Determine the (x, y) coordinate at the center of the cell enclosing the given text.  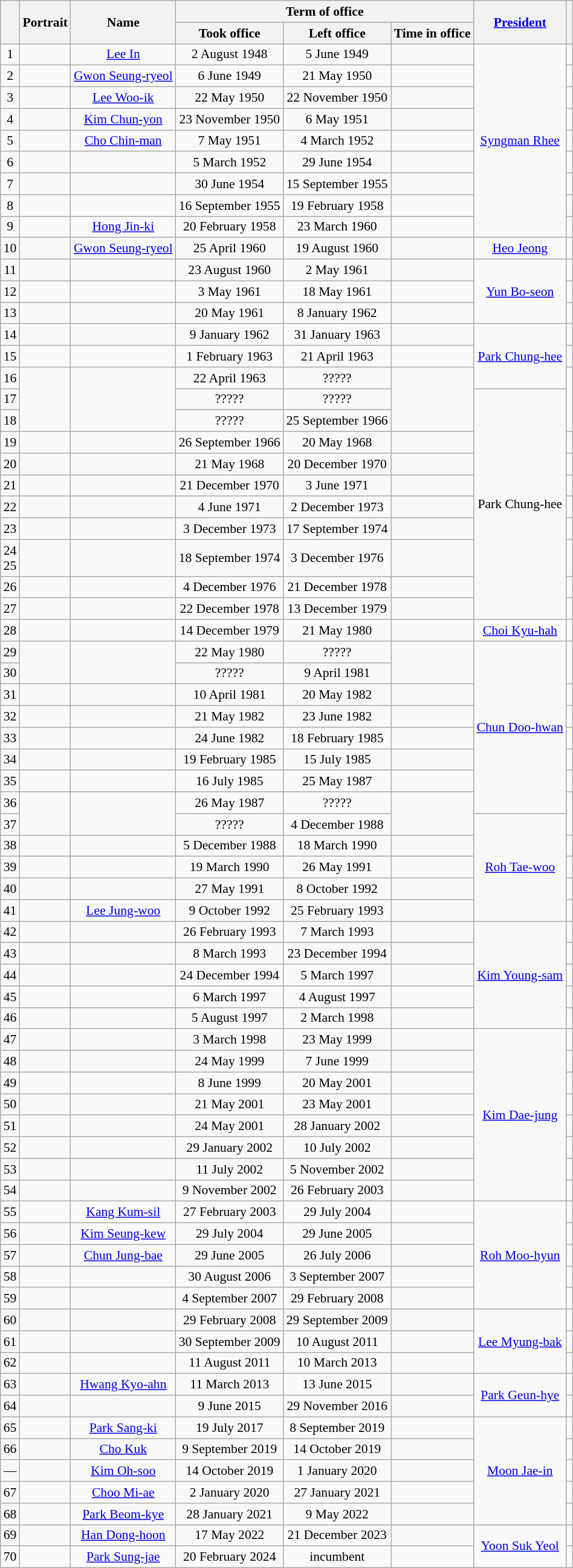
2 January 2020 (230, 1492)
11 July 2002 (230, 1169)
9 (10, 227)
21 May 2001 (230, 1105)
28 (10, 630)
3 December 1976 (337, 558)
59 (10, 1299)
9 April 1981 (337, 673)
5 March 1997 (337, 975)
21 (10, 486)
52 (10, 1148)
29 September 2009 (337, 1320)
22 May 1980 (230, 652)
4 June 1971 (230, 508)
8 September 2019 (337, 1428)
19 July 2017 (230, 1428)
13 (10, 313)
20 December 1970 (337, 464)
1 January 2020 (337, 1471)
20 February 2024 (230, 1557)
51 (10, 1126)
36 (10, 803)
31 January 1963 (337, 335)
Hwang Kyo-ahn (123, 1385)
49 (10, 1083)
23 August 1960 (230, 270)
Kim Seung-kew (123, 1234)
Portrait (45, 22)
20 May 1982 (337, 695)
29 November 2016 (337, 1406)
25 September 1966 (337, 421)
25 May 1987 (337, 782)
5 December 1988 (230, 846)
7 May 1951 (230, 141)
Term of office (325, 11)
Han Dong-hoon (123, 1535)
Kim Oh-soo (123, 1471)
28 January 2002 (337, 1126)
26 July 2006 (337, 1255)
6 March 1997 (230, 997)
23 June 1982 (337, 717)
26 February 1993 (230, 932)
9 September 2019 (230, 1449)
18 (10, 421)
20 February 1958 (230, 227)
3 September 2007 (337, 1277)
19 (10, 443)
Time in office (433, 33)
30 (10, 673)
11 August 2011 (230, 1363)
17 (10, 399)
23 (10, 529)
Name (123, 22)
41 (10, 910)
45 (10, 997)
Kang Kum-sil (123, 1212)
2 May 1961 (337, 270)
19 August 1960 (337, 249)
Lee Jung-woo (123, 910)
Lee Woo-ik (123, 98)
1 (10, 54)
39 (10, 867)
62 (10, 1363)
20 May 1961 (230, 313)
16 September 1955 (230, 206)
55 (10, 1212)
68 (10, 1514)
22 December 1978 (230, 609)
64 (10, 1406)
44 (10, 975)
24 December 1994 (230, 975)
21 May 1950 (337, 76)
35 (10, 782)
26 September 1966 (230, 443)
President (520, 22)
18 February 1985 (337, 738)
24 May 1999 (230, 1062)
24 May 2001 (230, 1126)
15 July 1985 (337, 760)
3 March 1998 (230, 1040)
30 September 2009 (230, 1342)
13 June 2015 (337, 1385)
Park Beom-kye (123, 1514)
43 (10, 954)
25 February 1993 (337, 910)
58 (10, 1277)
54 (10, 1191)
25 April 1960 (230, 249)
Park Sang-ki (123, 1428)
8 June 1999 (230, 1083)
9 January 1962 (230, 335)
incumbent (337, 1557)
Roh Moo-hyun (520, 1255)
Cho Kuk (123, 1449)
Heo Jeong (520, 249)
26 May 1987 (230, 803)
38 (10, 846)
6 June 1949 (230, 76)
10 July 2002 (337, 1148)
Kim Young-sam (520, 975)
7 March 1993 (337, 932)
47 (10, 1040)
11 March 2013 (230, 1385)
22 May 1950 (230, 98)
5 June 1949 (337, 54)
4 December 1988 (337, 825)
Chun Doo-hwan (520, 727)
4 December 1976 (230, 587)
60 (10, 1320)
17 May 2022 (230, 1535)
7 (10, 184)
Left office (337, 33)
23 November 1950 (230, 119)
42 (10, 932)
5 November 2002 (337, 1169)
10 April 1981 (230, 695)
57 (10, 1255)
50 (10, 1105)
16 (10, 378)
21 December 2023 (337, 1535)
15 (10, 356)
6 May 1951 (337, 119)
27 (10, 609)
31 (10, 695)
10 August 2011 (337, 1342)
22 (10, 508)
9 June 2015 (230, 1406)
22 April 1963 (230, 378)
7 June 1999 (337, 1062)
21 May 1968 (230, 464)
67 (10, 1492)
Kim Chun-yon (123, 119)
17 September 1974 (337, 529)
1 February 1963 (230, 356)
19 February 1985 (230, 760)
Syngman Rhee (520, 140)
22 November 1950 (337, 98)
69 (10, 1535)
Took office (230, 33)
28 January 2021 (230, 1514)
Park Geun-hye (520, 1395)
21 May 1982 (230, 717)
53 (10, 1169)
48 (10, 1062)
26 May 1991 (337, 867)
23 May 1999 (337, 1040)
2 March 1998 (337, 1018)
5 (10, 141)
4 March 1952 (337, 141)
8 (10, 206)
23 March 1960 (337, 227)
14 (10, 335)
4 August 1997 (337, 997)
2425 (10, 558)
4 September 2007 (230, 1299)
3 (10, 98)
29 January 2002 (230, 1148)
29 June 1954 (337, 163)
65 (10, 1428)
3 December 1973 (230, 529)
26 (10, 587)
16 July 1985 (230, 782)
19 February 1958 (337, 206)
Cho Chin-man (123, 141)
Moon Jae-in (520, 1471)
Chun Jung-bae (123, 1255)
Lee Myung-bak (520, 1342)
66 (10, 1449)
8 January 1962 (337, 313)
Choo Mi-ae (123, 1492)
26 February 2003 (337, 1191)
8 October 1992 (337, 889)
4 (10, 119)
21 May 1980 (337, 630)
33 (10, 738)
10 (10, 249)
Lee In (123, 54)
21 December 1978 (337, 587)
46 (10, 1018)
3 June 1971 (337, 486)
Yoon Suk Yeol (520, 1546)
9 October 1992 (230, 910)
— (10, 1471)
14 December 1979 (230, 630)
18 March 1990 (337, 846)
63 (10, 1385)
23 December 1994 (337, 954)
61 (10, 1342)
11 (10, 270)
27 May 1991 (230, 889)
2 December 1973 (337, 508)
12 (10, 292)
34 (10, 760)
19 March 1990 (230, 867)
37 (10, 825)
29 (10, 652)
20 (10, 464)
2 August 1948 (230, 54)
27 February 2003 (230, 1212)
Kim Dae-jung (520, 1116)
23 May 2001 (337, 1105)
9 May 2022 (337, 1514)
Hong Jin-ki (123, 227)
6 (10, 163)
21 December 1970 (230, 486)
Roh Tae-woo (520, 867)
40 (10, 889)
5 August 1997 (230, 1018)
3 May 1961 (230, 292)
21 April 1963 (337, 356)
24 June 1982 (230, 738)
27 January 2021 (337, 1492)
30 June 1954 (230, 184)
20 May 2001 (337, 1083)
32 (10, 717)
Yun Bo-seon (520, 292)
30 August 2006 (230, 1277)
18 May 1961 (337, 292)
13 December 1979 (337, 609)
5 March 1952 (230, 163)
15 September 1955 (337, 184)
Choi Kyu-hah (520, 630)
56 (10, 1234)
9 November 2002 (230, 1191)
18 September 1974 (230, 558)
8 March 1993 (230, 954)
Park Sung-jae (123, 1557)
70 (10, 1557)
2 (10, 76)
20 May 1968 (337, 443)
10 March 2013 (337, 1363)
